For the text-containing cell, return its midpoint in (x, y) coordinate format. 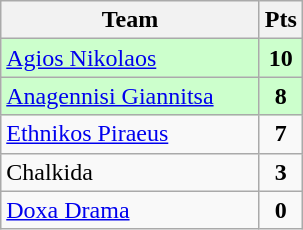
Pts (280, 20)
0 (280, 210)
Anagennisi Giannitsa (130, 96)
7 (280, 134)
Ethnikos Piraeus (130, 134)
Chalkida (130, 172)
8 (280, 96)
Doxa Drama (130, 210)
3 (280, 172)
10 (280, 58)
Agios Nikolaos (130, 58)
Team (130, 20)
